Detect which cell encompasses the target text, then output its [x, y] center coordinate. 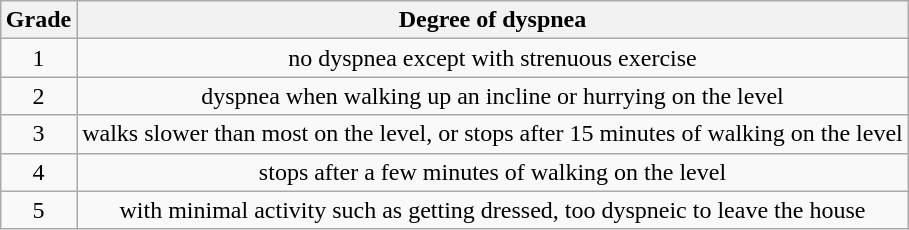
4 [38, 172]
walks slower than most on the level, or stops after 15 minutes of walking on the level [493, 134]
1 [38, 58]
3 [38, 134]
with minimal activity such as getting dressed, too dyspneic to leave the house [493, 210]
dyspnea when walking up an incline or hurrying on the level [493, 96]
stops after a few minutes of walking on the level [493, 172]
5 [38, 210]
Degree of dyspnea [493, 20]
no dyspnea except with strenuous exercise [493, 58]
Grade [38, 20]
2 [38, 96]
